Search for the cell housing the specified text and yield its (x, y) center coordinate. 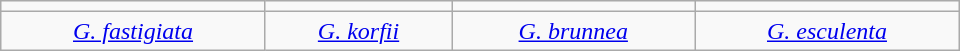
G. korfii (358, 31)
G. fastigiata (134, 31)
G. brunnea (574, 31)
G. esculenta (828, 31)
